Find where the given text appears and provide that cell's center as [x, y] coordinate. 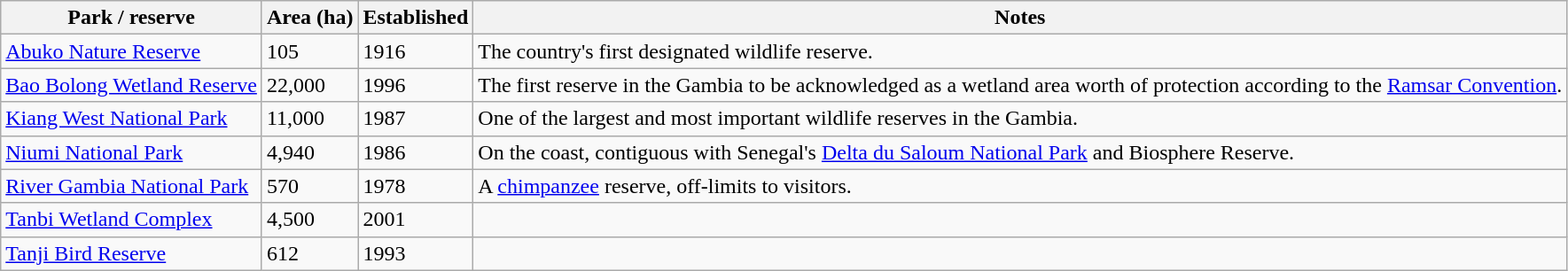
11,000 [310, 119]
4,500 [310, 220]
Notes [1020, 18]
1987 [416, 119]
Bao Bolong Wetland Reserve [131, 85]
1916 [416, 51]
Tanji Bird Reserve [131, 253]
2001 [416, 220]
4,940 [310, 152]
105 [310, 51]
On the coast, contiguous with Senegal's Delta du Saloum National Park and Biosphere Reserve. [1020, 152]
Park / reserve [131, 18]
One of the largest and most important wildlife reserves in the Gambia. [1020, 119]
The country's first designated wildlife reserve. [1020, 51]
Niumi National Park [131, 152]
Tanbi Wetland Complex [131, 220]
Abuko Nature Reserve [131, 51]
1993 [416, 253]
1986 [416, 152]
1996 [416, 85]
612 [310, 253]
1978 [416, 186]
Area (ha) [310, 18]
22,000 [310, 85]
Established [416, 18]
A chimpanzee reserve, off-limits to visitors. [1020, 186]
River Gambia National Park [131, 186]
The first reserve in the Gambia to be acknowledged as a wetland area worth of protection according to the Ramsar Convention. [1020, 85]
570 [310, 186]
Kiang West National Park [131, 119]
